Locate the cell with the specified text and output its [x, y] center coordinate. 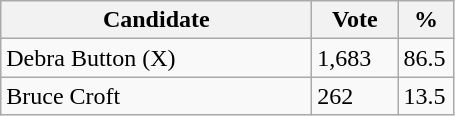
Bruce Croft [156, 96]
% [426, 20]
1,683 [355, 58]
86.5 [426, 58]
Debra Button (X) [156, 58]
Candidate [156, 20]
262 [355, 96]
13.5 [426, 96]
Vote [355, 20]
